Locate the cell with the specified text and output its (X, Y) center coordinate. 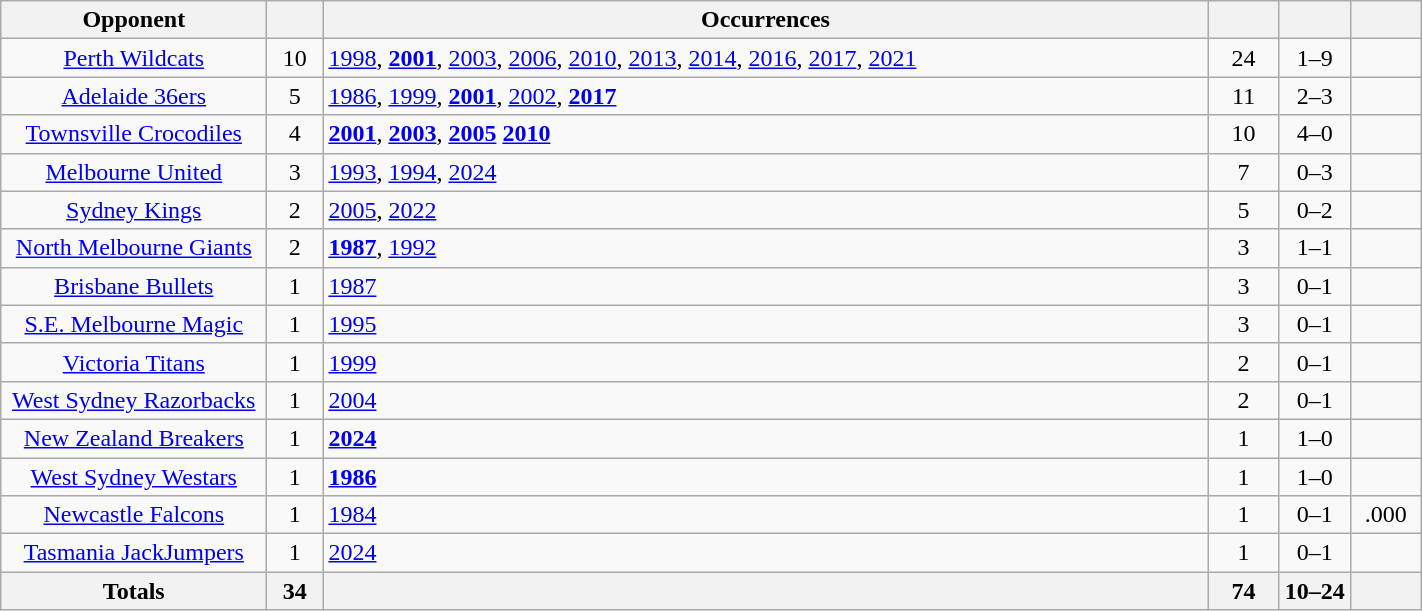
Sydney Kings (134, 210)
1993, 1994, 2024 (766, 172)
Tasmania JackJumpers (134, 553)
1999 (766, 362)
Newcastle Falcons (134, 515)
1986, 1999, 2001, 2002, 2017 (766, 96)
1984 (766, 515)
1995 (766, 324)
Melbourne United (134, 172)
4 (295, 134)
Townsville Crocodiles (134, 134)
24 (1244, 58)
7 (1244, 172)
Occurrences (766, 20)
74 (1244, 591)
Victoria Titans (134, 362)
11 (1244, 96)
Brisbane Bullets (134, 286)
10–24 (1314, 591)
1987 (766, 286)
1–1 (1314, 248)
West Sydney Razorbacks (134, 400)
1986 (766, 477)
0–2 (1314, 210)
2001, 2003, 2005 2010 (766, 134)
Totals (134, 591)
North Melbourne Giants (134, 248)
Opponent (134, 20)
1–9 (1314, 58)
Adelaide 36ers (134, 96)
New Zealand Breakers (134, 438)
S.E. Melbourne Magic (134, 324)
West Sydney Westars (134, 477)
2005, 2022 (766, 210)
4–0 (1314, 134)
Perth Wildcats (134, 58)
2–3 (1314, 96)
1998, 2001, 2003, 2006, 2010, 2013, 2014, 2016, 2017, 2021 (766, 58)
.000 (1386, 515)
34 (295, 591)
1987, 1992 (766, 248)
0–3 (1314, 172)
2004 (766, 400)
